Extract the [X, Y] coordinate from the center of the cell holding the provided text.  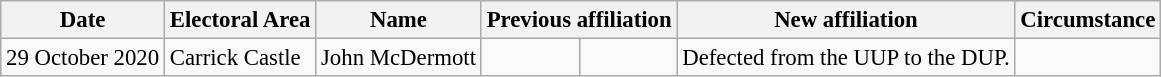
Defected from the UUP to the DUP. [846, 58]
Date [83, 20]
29 October 2020 [83, 58]
Name [399, 20]
Electoral Area [240, 20]
Previous affiliation [579, 20]
Carrick Castle [240, 58]
John McDermott [399, 58]
New affiliation [846, 20]
Circumstance [1088, 20]
